Identify which cell holds the provided text, then report its (X, Y) central coordinate. 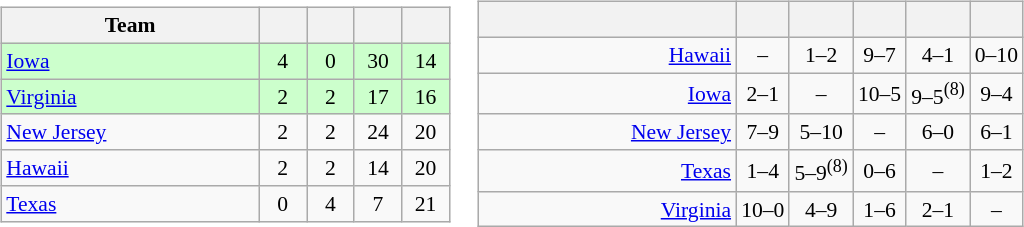
4–1 (938, 55)
7 (378, 204)
6–1 (996, 132)
30 (378, 61)
5–10 (821, 132)
9–4 (996, 94)
17 (378, 97)
24 (378, 132)
16 (426, 97)
0–6 (880, 170)
10–5 (880, 94)
1–6 (880, 209)
1–4 (762, 170)
9–7 (880, 55)
7–9 (762, 132)
21 (426, 204)
10–0 (762, 209)
6–0 (938, 132)
5–9(8) (821, 170)
Team (130, 26)
9–5(8) (938, 94)
4–9 (821, 209)
0–10 (996, 55)
